Determine the (x, y) coordinate at the center of the cell enclosing the given text.  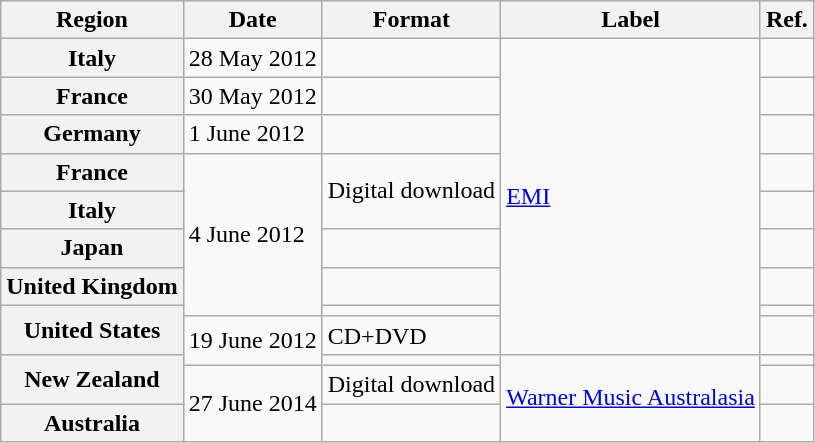
United Kingdom (92, 286)
4 June 2012 (252, 234)
Germany (92, 134)
New Zealand (92, 378)
United States (92, 330)
Ref. (786, 20)
30 May 2012 (252, 96)
Format (411, 20)
28 May 2012 (252, 58)
CD+DVD (411, 335)
Japan (92, 248)
19 June 2012 (252, 340)
Warner Music Australasia (631, 398)
Region (92, 20)
1 June 2012 (252, 134)
27 June 2014 (252, 403)
Australia (92, 423)
Date (252, 20)
EMI (631, 197)
Label (631, 20)
